Search for the cell housing the specified text and yield its (X, Y) center coordinate. 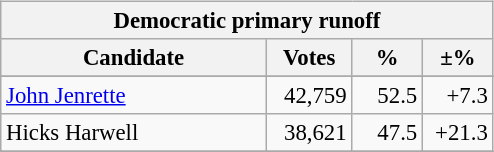
±% (458, 58)
Democratic primary runoff (247, 21)
47.5 (388, 133)
+7.3 (458, 96)
38,621 (309, 133)
Candidate (134, 58)
52.5 (388, 96)
+21.3 (458, 133)
Hicks Harwell (134, 133)
42,759 (309, 96)
Votes (309, 58)
John Jenrette (134, 96)
% (388, 58)
